Detect which cell encompasses the target text, then output its (x, y) center coordinate. 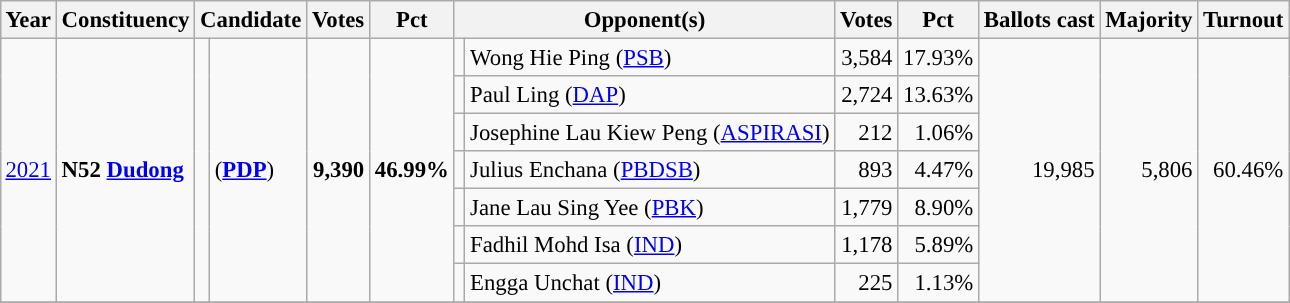
17.93% (938, 57)
893 (866, 170)
Julius Enchana (PBDSB) (650, 170)
Jane Lau Sing Yee (PBK) (650, 208)
1,178 (866, 245)
1.13% (938, 283)
Majority (1149, 20)
Wong Hie Ping (PSB) (650, 57)
60.46% (1244, 170)
Engga Unchat (IND) (650, 283)
Candidate (251, 20)
19,985 (1040, 170)
Paul Ling (DAP) (650, 95)
13.63% (938, 95)
225 (866, 283)
N52 Dudong (125, 170)
212 (866, 133)
5,806 (1149, 170)
Constituency (125, 20)
Fadhil Mohd Isa (IND) (650, 245)
9,390 (338, 170)
8.90% (938, 208)
Opponent(s) (644, 20)
2021 (28, 170)
46.99% (412, 170)
Year (28, 20)
Josephine Lau Kiew Peng (ASPIRASI) (650, 133)
1.06% (938, 133)
3,584 (866, 57)
1,779 (866, 208)
Ballots cast (1040, 20)
(PDP) (258, 170)
5.89% (938, 245)
Turnout (1244, 20)
2,724 (866, 95)
4.47% (938, 170)
